Return the (X, Y) coordinate for the center point of the cell that contains the specified text.  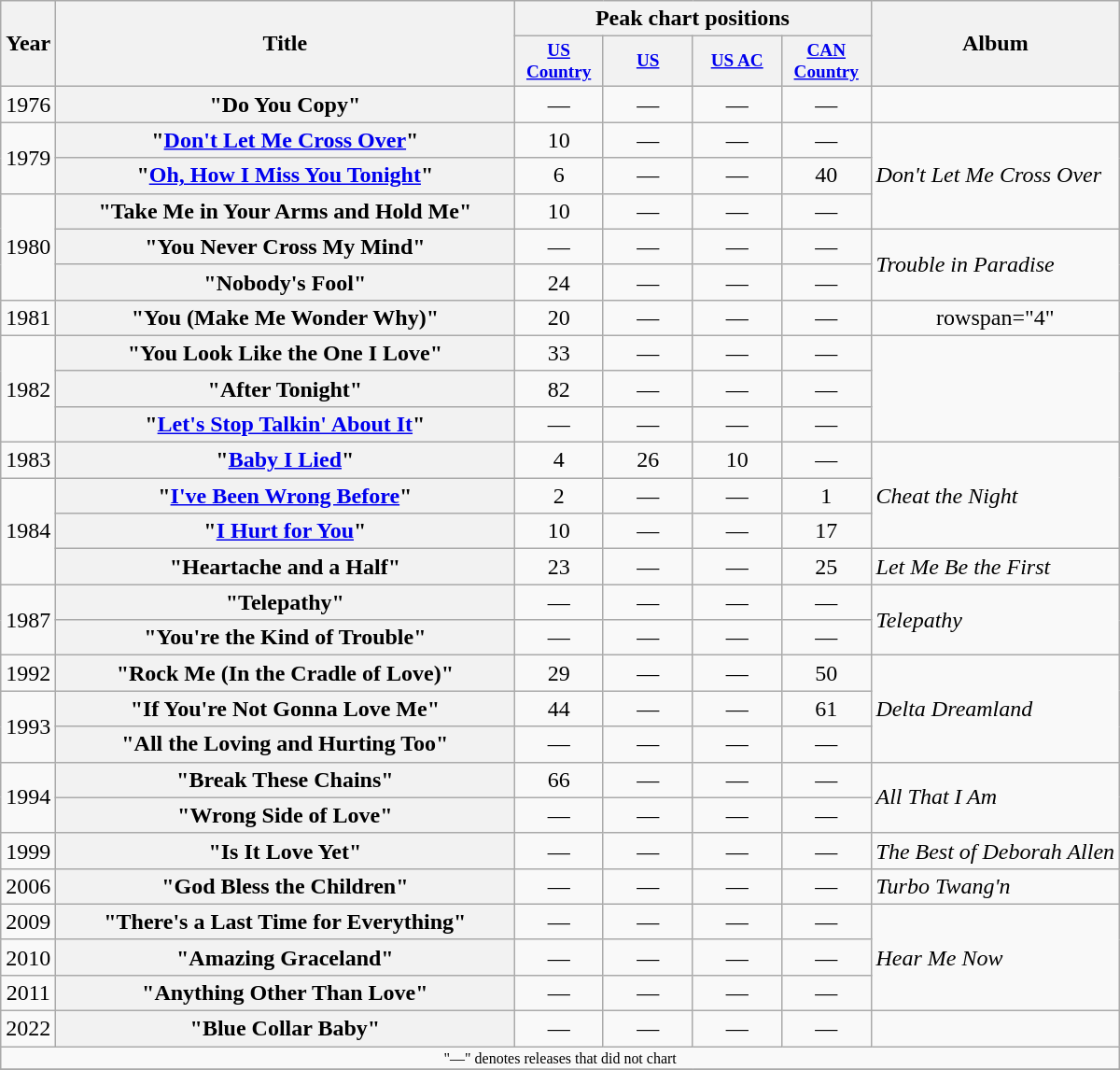
2010 (28, 957)
24 (559, 282)
1981 (28, 317)
The Best of Deborah Allen (995, 851)
"Anything Other Than Love" (286, 993)
66 (559, 780)
Hear Me Now (995, 957)
17 (826, 531)
1992 (28, 673)
1993 (28, 726)
82 (559, 388)
"Amazing Graceland" (286, 957)
"—" denotes releases that did not chart (560, 1058)
1980 (28, 246)
"Is It Love Yet" (286, 851)
"After Tonight" (286, 388)
Peak chart positions (693, 19)
1976 (28, 105)
25 (826, 567)
Trouble in Paradise (995, 264)
61 (826, 709)
44 (559, 709)
All That I Am (995, 797)
1994 (28, 797)
"Blue Collar Baby" (286, 1029)
1982 (28, 388)
Title (286, 44)
2022 (28, 1029)
"All the Loving and Hurting Too" (286, 744)
Album (995, 44)
1 (826, 496)
1999 (28, 851)
"You're the Kind of Trouble" (286, 638)
50 (826, 673)
Cheat the Night (995, 496)
"If You're Not Gonna Love Me" (286, 709)
"You Never Cross My Mind" (286, 246)
"Don't Let Me Cross Over" (286, 140)
Telepathy (995, 620)
"Do You Copy" (286, 105)
Don't Let Me Cross Over (995, 176)
CAN Country (826, 62)
33 (559, 353)
2009 (28, 922)
4 (559, 460)
1984 (28, 531)
"Nobody's Fool" (286, 282)
"Telepathy" (286, 602)
US (648, 62)
"Let's Stop Talkin' About It" (286, 425)
rowspan="4" (995, 317)
2006 (28, 886)
"God Bless the Children" (286, 886)
"I Hurt for You" (286, 531)
1983 (28, 460)
Let Me Be the First (995, 567)
"Take Me in Your Arms and Hold Me" (286, 211)
"Oh, How I Miss You Tonight" (286, 176)
"There's a Last Time for Everything" (286, 922)
1987 (28, 620)
"Wrong Side of Love" (286, 815)
29 (559, 673)
US Country (559, 62)
23 (559, 567)
26 (648, 460)
"You Look Like the One I Love" (286, 353)
2 (559, 496)
1979 (28, 158)
Year (28, 44)
"Heartache and a Half" (286, 567)
40 (826, 176)
"You (Make Me Wonder Why)" (286, 317)
6 (559, 176)
"I've Been Wrong Before" (286, 496)
US AC (737, 62)
2011 (28, 993)
Delta Dreamland (995, 709)
"Baby I Lied" (286, 460)
Turbo Twang'n (995, 886)
"Break These Chains" (286, 780)
20 (559, 317)
"Rock Me (In the Cradle of Love)" (286, 673)
